Determine the (X, Y) coordinate at the center of the cell enclosing the given text.  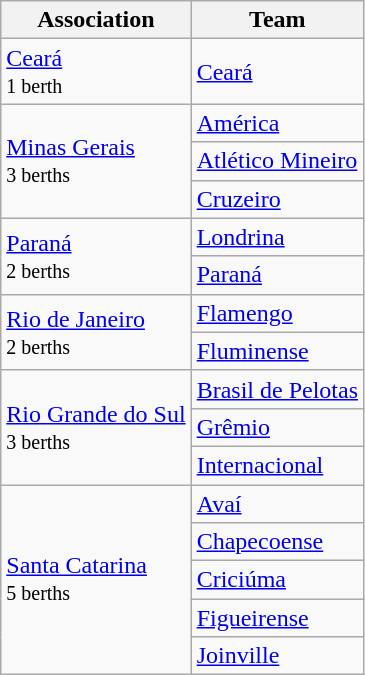
Avaí (277, 503)
Flamengo (277, 313)
Joinville (277, 656)
Brasil de Pelotas (277, 389)
Rio Grande do Sul3 berths (96, 427)
Rio de Janeiro2 berths (96, 332)
Paraná (277, 275)
Minas Gerais3 berths (96, 161)
Criciúma (277, 580)
Ceará1 berth (96, 72)
Santa Catarina5 berths (96, 579)
Fluminense (277, 351)
América (277, 123)
Association (96, 20)
Londrina (277, 237)
Grêmio (277, 427)
Chapecoense (277, 542)
Ceará (277, 72)
Atlético Mineiro (277, 161)
Paraná2 berths (96, 256)
Figueirense (277, 618)
Internacional (277, 465)
Team (277, 20)
Cruzeiro (277, 199)
